Pinpoint the cell where the given text exists, returning its (x, y) midpoint coordinate. 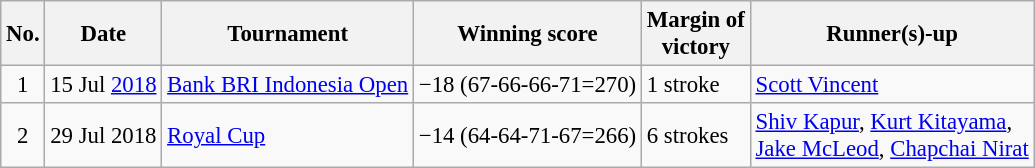
Tournament (288, 34)
15 Jul 2018 (104, 85)
Shiv Kapur, Kurt Kitayama, Jake McLeod, Chapchai Nirat (892, 136)
Runner(s)-up (892, 34)
Margin ofvictory (696, 34)
1 stroke (696, 85)
Winning score (527, 34)
No. (23, 34)
29 Jul 2018 (104, 136)
Royal Cup (288, 136)
−14 (64-64-71-67=266) (527, 136)
1 (23, 85)
−18 (67-66-66-71=270) (527, 85)
Bank BRI Indonesia Open (288, 85)
Date (104, 34)
2 (23, 136)
6 strokes (696, 136)
Scott Vincent (892, 85)
